Output the (x, y) coordinate of the center of the cell containing the given text.  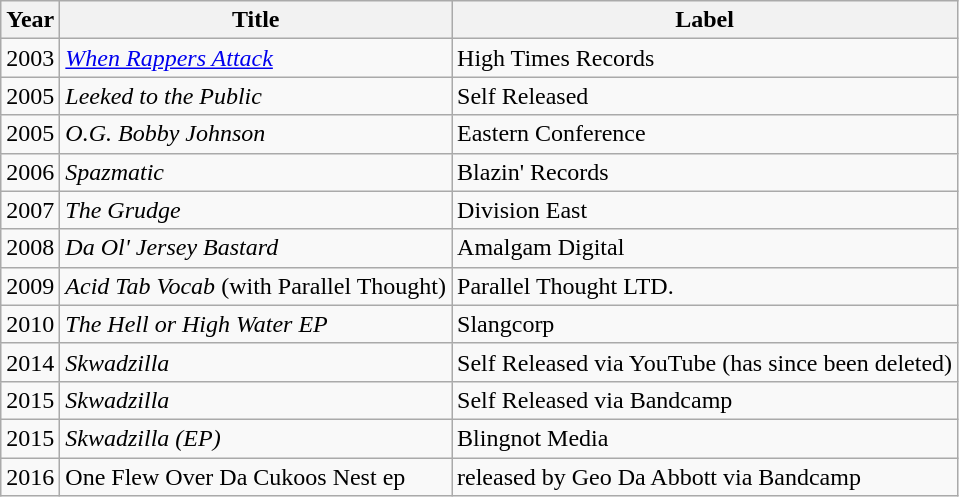
Self Released via Bandcamp (705, 400)
High Times Records (705, 58)
Amalgam Digital (705, 248)
2003 (30, 58)
Slangcorp (705, 324)
2014 (30, 362)
Skwadzilla (EP) (256, 438)
2016 (30, 477)
Acid Tab Vocab (with Parallel Thought) (256, 286)
2008 (30, 248)
Parallel Thought LTD. (705, 286)
Year (30, 20)
When Rappers Attack (256, 58)
Self Released via YouTube (has since been deleted) (705, 362)
Blingnot Media (705, 438)
2010 (30, 324)
Da Ol' Jersey Bastard (256, 248)
2006 (30, 172)
Division East (705, 210)
Blazin' Records (705, 172)
One Flew Over Da Cukoos Nest ep (256, 477)
2009 (30, 286)
Eastern Conference (705, 134)
2007 (30, 210)
The Hell or High Water EP (256, 324)
Spazmatic (256, 172)
released by Geo Da Abbott via Bandcamp (705, 477)
Self Released (705, 96)
O.G. Bobby Johnson (256, 134)
Leeked to the Public (256, 96)
The Grudge (256, 210)
Title (256, 20)
Label (705, 20)
